Locate the cell with the specified text and output its (X, Y) center coordinate. 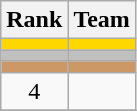
Team (102, 20)
Rank (34, 20)
4 (34, 91)
